Detect which cell encompasses the target text, then output its [x, y] center coordinate. 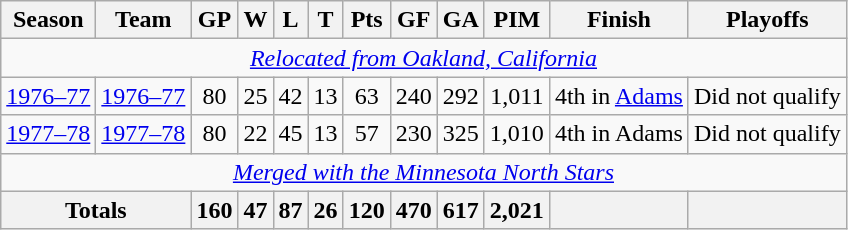
617 [460, 210]
57 [366, 134]
1,011 [516, 96]
230 [414, 134]
Totals [96, 210]
GA [460, 20]
GP [214, 20]
1,010 [516, 134]
120 [366, 210]
26 [326, 210]
T [326, 20]
Merged with the Minnesota North Stars [424, 172]
160 [214, 210]
Team [144, 20]
87 [290, 210]
45 [290, 134]
470 [414, 210]
L [290, 20]
Finish [618, 20]
63 [366, 96]
Season [48, 20]
GF [414, 20]
42 [290, 96]
PIM [516, 20]
25 [256, 96]
2,021 [516, 210]
Playoffs [767, 20]
W [256, 20]
47 [256, 210]
Pts [366, 20]
22 [256, 134]
Relocated from Oakland, California [424, 58]
240 [414, 96]
325 [460, 134]
292 [460, 96]
